Search for the cell housing the specified text and yield its (x, y) center coordinate. 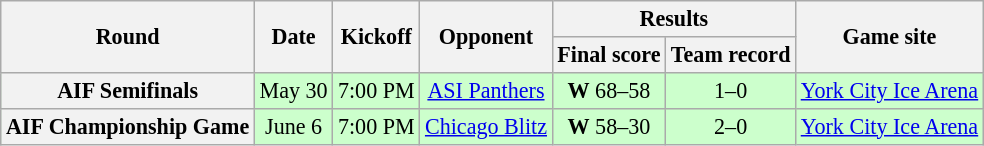
Chicago Blitz (486, 126)
W 58–30 (609, 126)
Team record (731, 54)
Opponent (486, 36)
W 68–58 (609, 90)
Game site (890, 36)
ASI Panthers (486, 90)
2–0 (731, 126)
May 30 (293, 90)
Date (293, 36)
AIF Semifinals (128, 90)
June 6 (293, 126)
Final score (609, 54)
Round (128, 36)
Kickoff (376, 36)
Results (674, 18)
AIF Championship Game (128, 126)
1–0 (731, 90)
